Search for the cell housing the specified text and yield its (x, y) center coordinate. 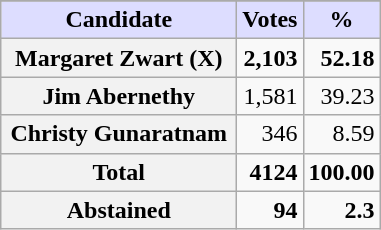
2.3 (342, 210)
8.59 (342, 134)
4124 (270, 172)
Christy Gunaratnam (119, 134)
2,103 (270, 58)
39.23 (342, 96)
Total (119, 172)
Votes (270, 20)
52.18 (342, 58)
Margaret Zwart (X) (119, 58)
% (342, 20)
100.00 (342, 172)
94 (270, 210)
Candidate (119, 20)
346 (270, 134)
Jim Abernethy (119, 96)
Abstained (119, 210)
1,581 (270, 96)
